For the text-containing cell, return its midpoint in (x, y) coordinate format. 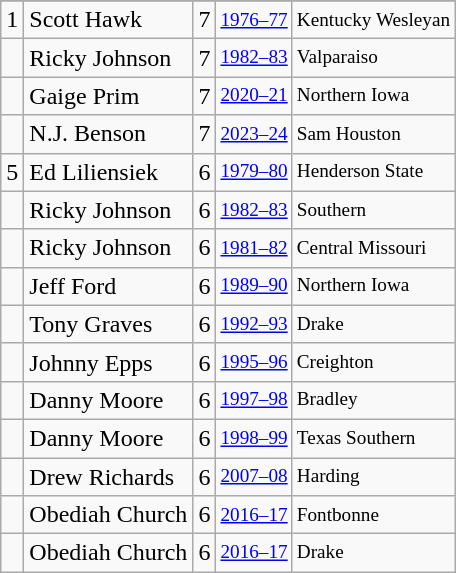
1998–99 (254, 438)
1989–90 (254, 286)
1 (12, 20)
1992–93 (254, 324)
Central Missouri (373, 248)
Bradley (373, 400)
Kentucky Wesleyan (373, 20)
Ed Liliensiek (108, 172)
2023–24 (254, 134)
Texas Southern (373, 438)
Sam Houston (373, 134)
Jeff Ford (108, 286)
N.J. Benson (108, 134)
2007–08 (254, 477)
Tony Graves (108, 324)
Creighton (373, 362)
2020–21 (254, 96)
1976–77 (254, 20)
1995–96 (254, 362)
1981–82 (254, 248)
Johnny Epps (108, 362)
1997–98 (254, 400)
Henderson State (373, 172)
Southern (373, 210)
1979–80 (254, 172)
Fontbonne (373, 515)
5 (12, 172)
Valparaiso (373, 58)
Scott Hawk (108, 20)
Drew Richards (108, 477)
Harding (373, 477)
Gaige Prim (108, 96)
